Identify which cell holds the provided text, then report its [x, y] central coordinate. 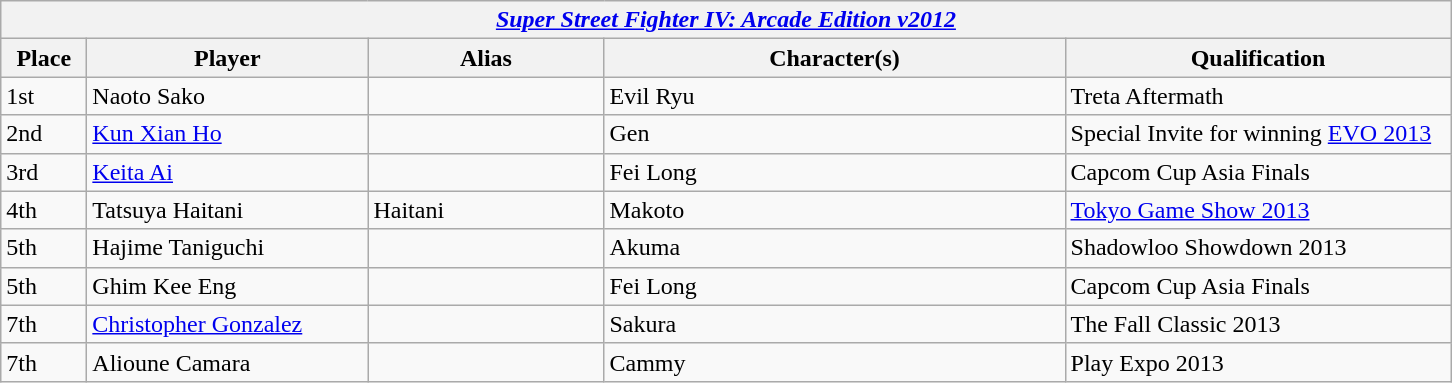
Alioune Camara [228, 362]
Character(s) [834, 58]
Special Invite for winning EVO 2013 [1258, 134]
Alias [486, 58]
Kun Xian Ho [228, 134]
1st [44, 96]
Hajime Taniguchi [228, 248]
Qualification [1258, 58]
Cammy [834, 362]
2nd [44, 134]
Christopher Gonzalez [228, 324]
Gen [834, 134]
4th [44, 210]
Super Street Fighter IV: Arcade Edition v2012 [726, 20]
Naoto Sako [228, 96]
Tatsuya Haitani [228, 210]
Sakura [834, 324]
Makoto [834, 210]
Evil Ryu [834, 96]
Play Expo 2013 [1258, 362]
Keita Ai [228, 172]
Player [228, 58]
3rd [44, 172]
Place [44, 58]
The Fall Classic 2013 [1258, 324]
Tokyo Game Show 2013 [1258, 210]
Ghim Kee Eng [228, 286]
Haitani [486, 210]
Shadowloo Showdown 2013 [1258, 248]
Treta Aftermath [1258, 96]
Akuma [834, 248]
